For the text-containing cell, return its midpoint in (x, y) coordinate format. 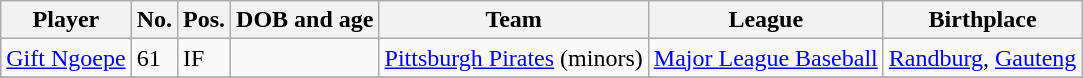
Randburg, Gauteng (982, 58)
Gift Ngoepe (66, 58)
Pittsburgh Pirates (minors) (514, 58)
Pos. (204, 20)
Birthplace (982, 20)
IF (204, 58)
Team (514, 20)
League (766, 20)
Player (66, 20)
DOB and age (305, 20)
Major League Baseball (766, 58)
No. (154, 20)
61 (154, 58)
